Locate the cell with the specified text and output its (x, y) center coordinate. 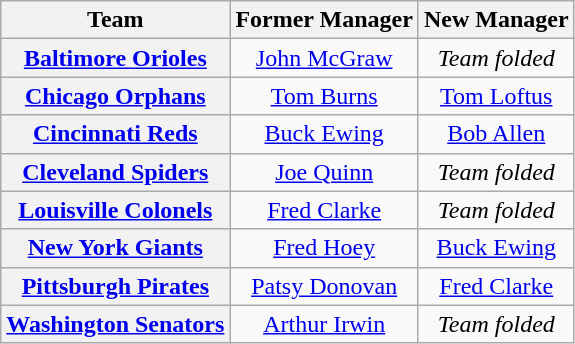
Tom Loftus (496, 96)
Washington Senators (116, 324)
Chicago Orphans (116, 96)
Joe Quinn (324, 172)
Bob Allen (496, 134)
Tom Burns (324, 96)
Arthur Irwin (324, 324)
Cincinnati Reds (116, 134)
John McGraw (324, 58)
Patsy Donovan (324, 286)
Team (116, 20)
Louisville Colonels (116, 210)
Pittsburgh Pirates (116, 286)
Baltimore Orioles (116, 58)
New Manager (496, 20)
New York Giants (116, 248)
Fred Hoey (324, 248)
Cleveland Spiders (116, 172)
Former Manager (324, 20)
